Identify which cell holds the provided text, then report its [X, Y] central coordinate. 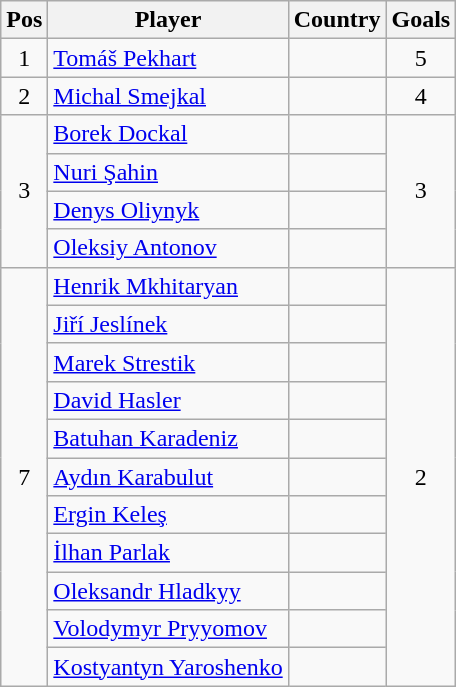
Oleksiy Antonov [168, 248]
4 [421, 96]
Denys Oliynyk [168, 210]
Borek Dockal [168, 134]
Country [337, 20]
İlhan Parlak [168, 553]
Michal Smejkal [168, 96]
Pos [24, 20]
1 [24, 58]
Goals [421, 20]
Aydın Karabulut [168, 477]
Nuri Şahin [168, 172]
Kostyantyn Yaroshenko [168, 667]
Jiří Jeslínek [168, 324]
David Hasler [168, 400]
Ergin Keleş [168, 515]
Batuhan Karadeniz [168, 438]
Henrik Mkhitaryan [168, 286]
Oleksandr Hladkyy [168, 591]
7 [24, 476]
Player [168, 20]
Marek Strestik [168, 362]
5 [421, 58]
Tomáš Pekhart [168, 58]
Volodymyr Pryyomov [168, 629]
